Identify which cell holds the provided text, then report its (X, Y) central coordinate. 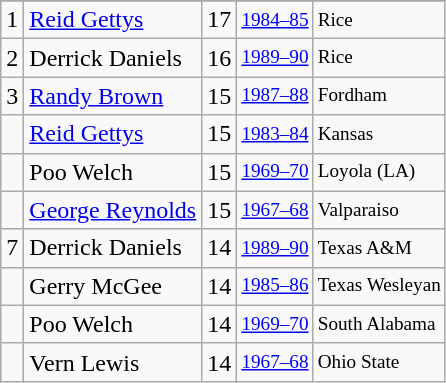
17 (220, 20)
Kansas (379, 134)
South Alabama (379, 324)
Texas Wesleyan (379, 286)
2 (12, 58)
Valparaiso (379, 210)
George Reynolds (113, 210)
3 (12, 96)
Loyola (LA) (379, 172)
Vern Lewis (113, 362)
1985–86 (275, 286)
1 (12, 20)
Texas A&M (379, 248)
Ohio State (379, 362)
7 (12, 248)
1987–88 (275, 96)
1984–85 (275, 20)
Randy Brown (113, 96)
1983–84 (275, 134)
Fordham (379, 96)
Gerry McGee (113, 286)
16 (220, 58)
